Extract the (x, y) coordinate from the center of the cell holding the provided text.  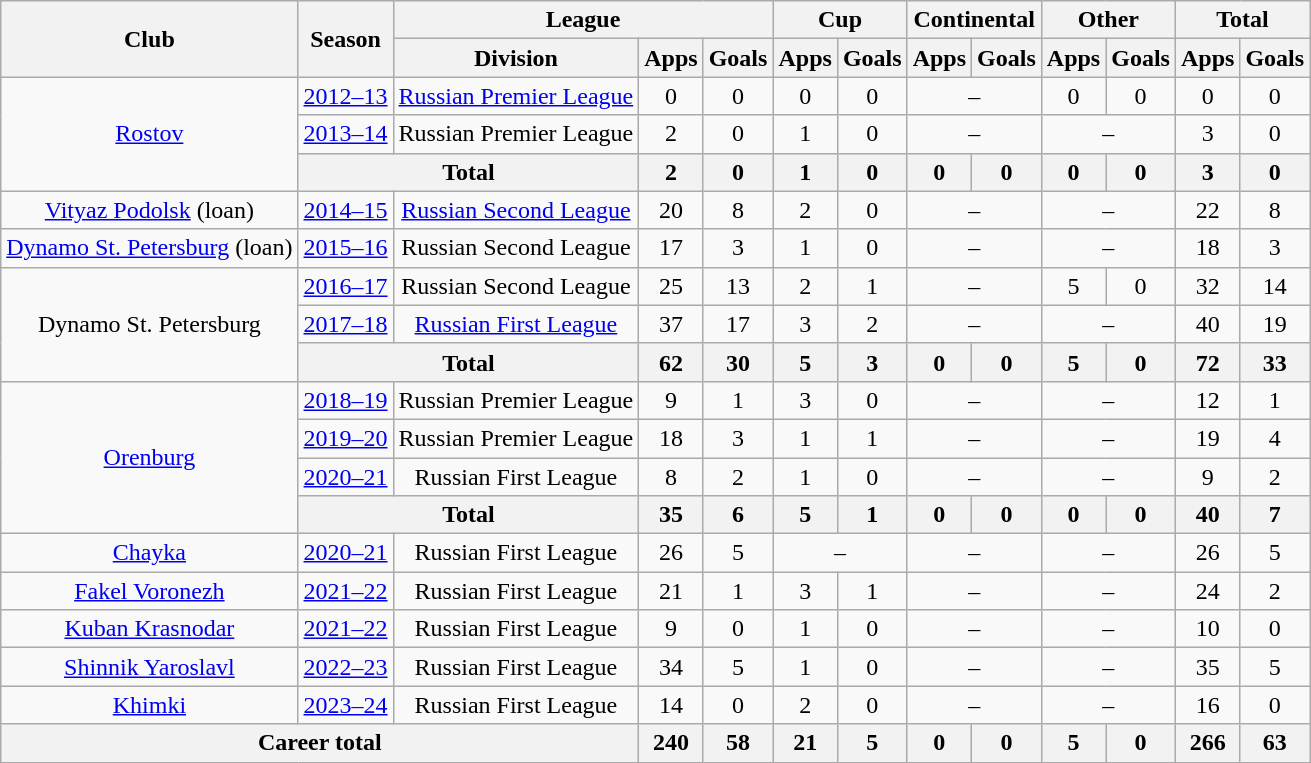
6 (738, 515)
Khimki (150, 705)
Rostov (150, 134)
58 (738, 743)
2013–14 (346, 134)
2012–13 (346, 96)
Division (516, 58)
2022–23 (346, 667)
Shinnik Yaroslavl (150, 667)
16 (1207, 705)
2019–20 (346, 438)
4 (1275, 438)
Dynamo St. Petersburg (150, 324)
13 (738, 286)
30 (738, 362)
12 (1207, 400)
2014–15 (346, 210)
20 (671, 210)
7 (1275, 515)
Cup (840, 20)
33 (1275, 362)
34 (671, 667)
League (583, 20)
2015–16 (346, 248)
2017–18 (346, 324)
72 (1207, 362)
2023–24 (346, 705)
Other (1108, 20)
Season (346, 39)
37 (671, 324)
Club (150, 39)
2016–17 (346, 286)
Orenburg (150, 457)
25 (671, 286)
Vityaz Podolsk (loan) (150, 210)
2018–19 (346, 400)
Kuban Krasnodar (150, 629)
63 (1275, 743)
240 (671, 743)
62 (671, 362)
Chayka (150, 553)
24 (1207, 591)
10 (1207, 629)
32 (1207, 286)
Career total (320, 743)
Fakel Voronezh (150, 591)
22 (1207, 210)
Dynamo St. Petersburg (loan) (150, 248)
Continental (974, 20)
266 (1207, 743)
